From the cell containing the given text, extract its center point as [X, Y] coordinate. 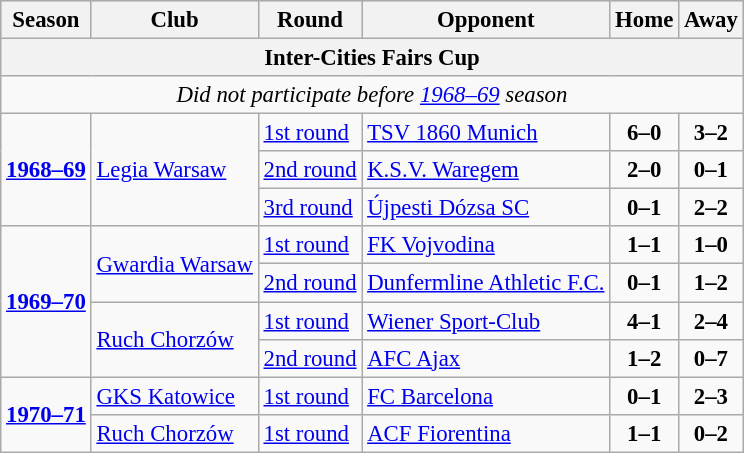
FC Barcelona [486, 396]
2–0 [644, 170]
Opponent [486, 20]
K.S.V. Waregem [486, 170]
Club [174, 20]
TSV 1860 Munich [486, 133]
GKS Katowice [174, 396]
Inter-Cities Fairs Cup [372, 58]
Away [712, 20]
FK Vojvodina [486, 245]
Season [46, 20]
1970–71 [46, 414]
Home [644, 20]
Wiener Sport-Club [486, 321]
ACF Fiorentina [486, 433]
3rd round [310, 208]
1968–69 [46, 170]
Did not participate before 1968–69 season [372, 95]
0–7 [712, 358]
6–0 [644, 133]
Újpesti Dózsa SC [486, 208]
4–1 [644, 321]
2–2 [712, 208]
3–2 [712, 133]
Dunfermline Athletic F.C. [486, 283]
Round [310, 20]
1969–70 [46, 301]
AFC Ajax [486, 358]
1–0 [712, 245]
2–3 [712, 396]
0–2 [712, 433]
Legia Warsaw [174, 170]
2–4 [712, 321]
Gwardia Warsaw [174, 264]
